Capture the cell that displays the provided text and extract its (x, y) central coordinate. 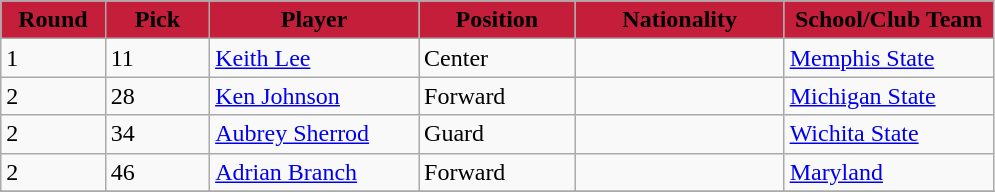
Player (314, 20)
School/Club Team (888, 20)
Wichita State (888, 134)
Ken Johnson (314, 96)
Guard (498, 134)
Pick (157, 20)
Maryland (888, 172)
Nationality (680, 20)
Center (498, 58)
Aubrey Sherrod (314, 134)
11 (157, 58)
Adrian Branch (314, 172)
Position (498, 20)
28 (157, 96)
Round (53, 20)
34 (157, 134)
1 (53, 58)
Michigan State (888, 96)
Memphis State (888, 58)
Keith Lee (314, 58)
46 (157, 172)
